Determine the [X, Y] coordinate at the center of the cell enclosing the given text.  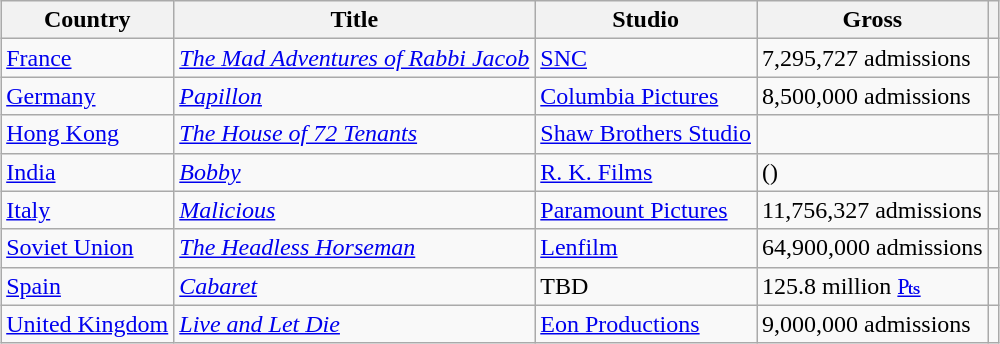
Shaw Brothers Studio [646, 134]
9,000,000 admissions [872, 324]
R. K. Films [646, 172]
Cabaret [354, 286]
India [88, 172]
Title [354, 20]
Papillon [354, 96]
United Kingdom [88, 324]
125.8 million ₧ [872, 286]
TBD [646, 286]
Paramount Pictures [646, 210]
() [872, 172]
Studio [646, 20]
Eon Productions [646, 324]
7,295,727 admissions [872, 58]
Soviet Union [88, 248]
Live and Let Die [354, 324]
France [88, 58]
Spain [88, 286]
Columbia Pictures [646, 96]
Lenfilm [646, 248]
Hong Kong [88, 134]
Malicious [354, 210]
Country [88, 20]
8,500,000 admissions [872, 96]
Italy [88, 210]
Germany [88, 96]
The Mad Adventures of Rabbi Jacob [354, 58]
64,900,000 admissions [872, 248]
Gross [872, 20]
The House of 72 Tenants [354, 134]
The Headless Horseman [354, 248]
Bobby [354, 172]
11,756,327 admissions [872, 210]
SNC [646, 58]
